Capture the cell that displays the provided text and extract its [x, y] central coordinate. 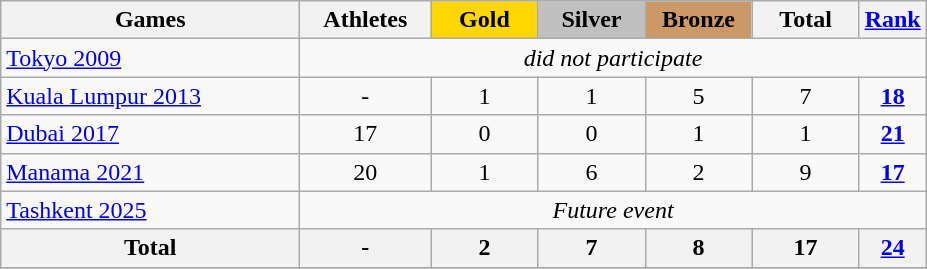
did not participate [613, 58]
20 [366, 172]
24 [892, 248]
18 [892, 96]
Dubai 2017 [150, 134]
Bronze [698, 20]
Rank [892, 20]
5 [698, 96]
8 [698, 248]
Silver [592, 20]
9 [806, 172]
Tashkent 2025 [150, 210]
21 [892, 134]
Manama 2021 [150, 172]
Athletes [366, 20]
Future event [613, 210]
Tokyo 2009 [150, 58]
Games [150, 20]
Gold [484, 20]
6 [592, 172]
Kuala Lumpur 2013 [150, 96]
